Capture the cell that displays the provided text and extract its [x, y] central coordinate. 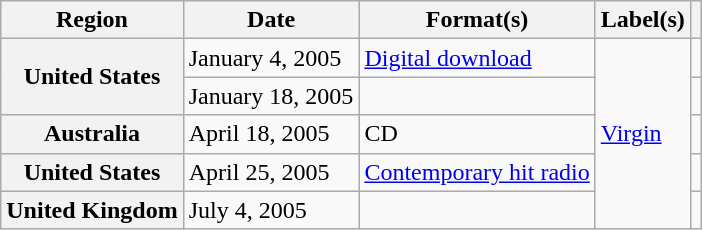
April 25, 2005 [271, 172]
July 4, 2005 [271, 210]
Australia [92, 134]
CD [477, 134]
January 18, 2005 [271, 96]
Label(s) [642, 20]
Region [92, 20]
Digital download [477, 58]
Virgin [642, 134]
January 4, 2005 [271, 58]
United Kingdom [92, 210]
Date [271, 20]
Contemporary hit radio [477, 172]
Format(s) [477, 20]
April 18, 2005 [271, 134]
